Detect which cell encompasses the target text, then output its (x, y) center coordinate. 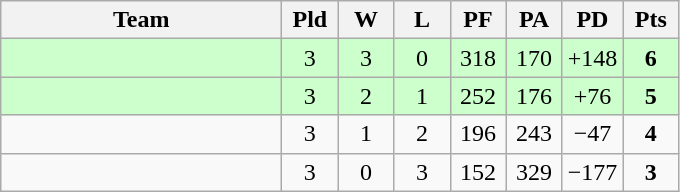
176 (534, 96)
PF (478, 20)
PA (534, 20)
Pld (310, 20)
329 (534, 172)
+148 (592, 58)
+76 (592, 96)
5 (651, 96)
PD (592, 20)
−177 (592, 172)
L (422, 20)
−47 (592, 134)
318 (478, 58)
Team (142, 20)
W (366, 20)
6 (651, 58)
4 (651, 134)
170 (534, 58)
243 (534, 134)
196 (478, 134)
Pts (651, 20)
252 (478, 96)
152 (478, 172)
